Search for the cell housing the specified text and yield its (x, y) center coordinate. 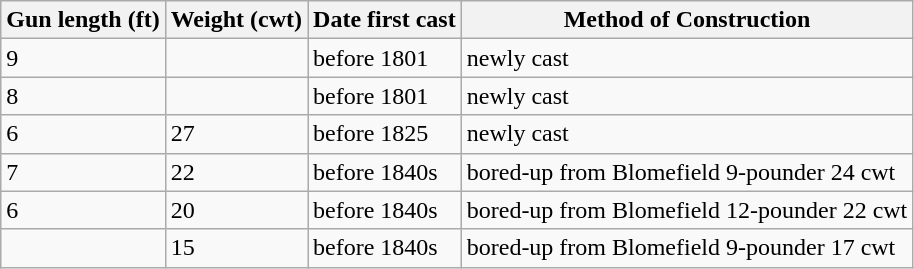
27 (236, 134)
Gun length (ft) (83, 20)
9 (83, 58)
before 1825 (385, 134)
15 (236, 248)
Method of Construction (687, 20)
bored-up from Blomefield 9-pounder 17 cwt (687, 248)
Weight (cwt) (236, 20)
20 (236, 210)
7 (83, 172)
bored-up from Blomefield 12-pounder 22 cwt (687, 210)
bored-up from Blomefield 9-pounder 24 cwt (687, 172)
8 (83, 96)
22 (236, 172)
Date first cast (385, 20)
